Return the [x, y] coordinate for the center point of the cell that contains the specified text.  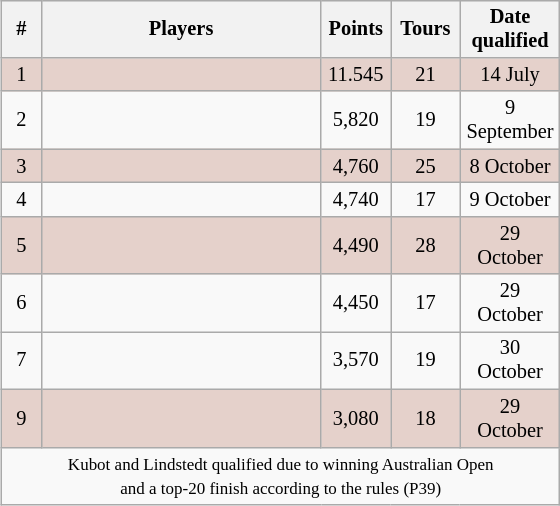
5 [22, 245]
30 October [510, 361]
3 [22, 166]
Players [181, 29]
9 [22, 418]
5,820 [356, 120]
14 July [510, 75]
4 [22, 200]
9 October [510, 200]
Points [356, 29]
3,080 [356, 418]
2 [22, 120]
25 [426, 166]
4,450 [356, 303]
8 October [510, 166]
# [22, 29]
21 [426, 75]
Tours [426, 29]
4,490 [356, 245]
11.545 [356, 75]
18 [426, 418]
Date qualified [510, 29]
6 [22, 303]
3,570 [356, 361]
28 [426, 245]
7 [22, 361]
9 September [510, 120]
4,760 [356, 166]
Kubot and Lindstedt qualified due to winning Australian Openand a top-20 finish according to the rules (P39) [281, 476]
4,740 [356, 200]
1 [22, 75]
